Return the [x, y] coordinate for the center point of the cell that contains the specified text.  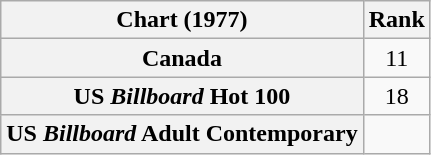
Rank [396, 20]
11 [396, 58]
US Billboard Adult Contemporary [182, 134]
US Billboard Hot 100 [182, 96]
Chart (1977) [182, 20]
18 [396, 96]
Canada [182, 58]
